Find where the given text appears and provide that cell's center as (x, y) coordinate. 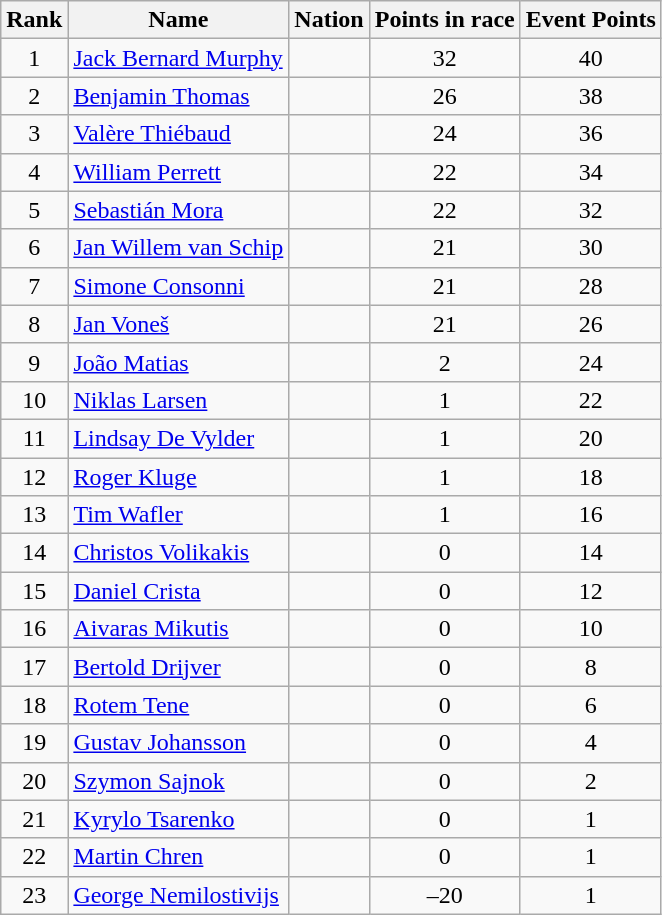
3 (34, 134)
Martin Chren (178, 857)
Sebastián Mora (178, 210)
Jan Willem van Schip (178, 248)
9 (34, 362)
11 (34, 438)
Jan Voneš (178, 324)
36 (590, 134)
7 (34, 286)
Event Points (590, 20)
15 (34, 591)
Niklas Larsen (178, 400)
19 (34, 743)
Rotem Tene (178, 705)
Points in race (444, 20)
13 (34, 515)
Aivaras Mikutis (178, 629)
Name (178, 20)
Gustav Johansson (178, 743)
Nation (329, 20)
Simone Consonni (178, 286)
George Nemilostivijs (178, 895)
Benjamin Thomas (178, 96)
William Perrett (178, 172)
5 (34, 210)
40 (590, 58)
Tim Wafler (178, 515)
30 (590, 248)
Szymon Sajnok (178, 781)
Bertold Drijver (178, 667)
Valère Thiébaud (178, 134)
Kyrylo Tsarenko (178, 819)
23 (34, 895)
17 (34, 667)
Christos Volikakis (178, 553)
Rank (34, 20)
38 (590, 96)
Jack Bernard Murphy (178, 58)
34 (590, 172)
Roger Kluge (178, 477)
João Matias (178, 362)
Lindsay De Vylder (178, 438)
–20 (444, 895)
28 (590, 286)
Daniel Crista (178, 591)
